Provide the [X, Y] coordinate of the cell's center where the given text is located.  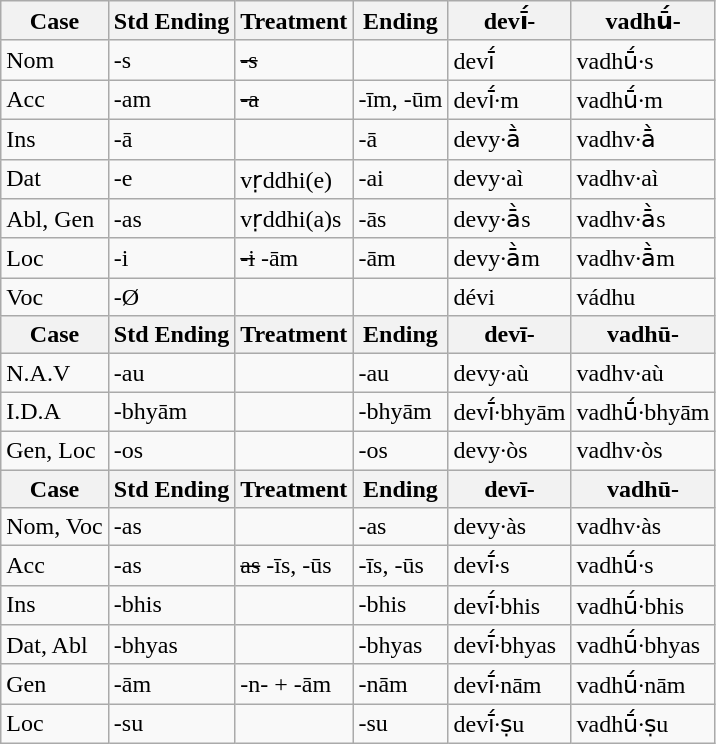
-īm, -ūm [400, 100]
devī́·bhyām [510, 412]
devī́- [510, 21]
Abl, Gen [55, 219]
devī́ [510, 60]
I.D.A [55, 412]
-ai [400, 179]
-i [171, 258]
devī́·nām [510, 684]
Dat [55, 179]
-e [171, 179]
-i -ām [294, 258]
-a [294, 100]
vadhū́·bhis [643, 605]
N.A.V [55, 373]
Voc [55, 297]
-am [171, 100]
vadhū́·ṣu [643, 724]
Nom, Voc [55, 527]
devy·òs [510, 450]
vadhū́·m [643, 100]
vadhū́- [643, 21]
dévi [510, 297]
devy·aì [510, 179]
devī́·ṣu [510, 724]
vṛddhi(e) [294, 179]
-ās [400, 219]
Gen [55, 684]
-n- + -ām [294, 684]
Gen, Loc [55, 450]
devy·ā̀ [510, 139]
vṛddhi(a)s [294, 219]
vadhū́·bhyas [643, 645]
-Ø [171, 297]
vadhū́·nām [643, 684]
devī́·m [510, 100]
devy·às [510, 527]
-nām [400, 684]
as -īs, -ūs [294, 566]
Nom [55, 60]
devī́·bhyas [510, 645]
devī́·s [510, 566]
vadhv·às [643, 527]
vadhv·òs [643, 450]
vadhv·ā̀m [643, 258]
vadhv·ā̀ [643, 139]
vádhu [643, 297]
Dat, Abl [55, 645]
vadhv·aù [643, 373]
vadhū́·bhyām [643, 412]
devy·aù [510, 373]
-īs, -ūs [400, 566]
vadhv·aì [643, 179]
devī́·bhis [510, 605]
devy·ā̀s [510, 219]
vadhv·ā̀s [643, 219]
devy·ā̀m [510, 258]
